Detect which cell encompasses the target text, then output its [x, y] center coordinate. 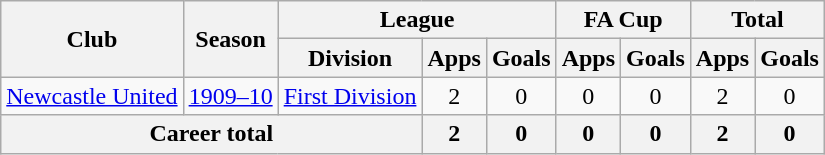
Total [757, 20]
Career total [212, 134]
First Division [350, 96]
Season [230, 39]
FA Cup [623, 20]
Division [350, 58]
Newcastle United [92, 96]
Club [92, 39]
1909–10 [230, 96]
League [417, 20]
